Detect which cell encompasses the target text, then output its (X, Y) center coordinate. 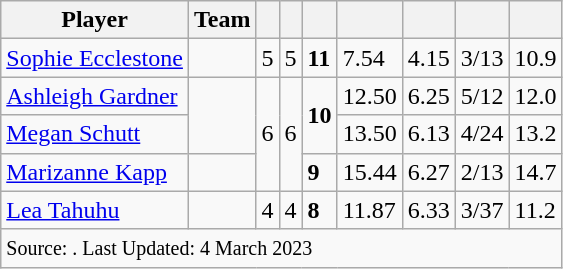
11 (320, 58)
4.15 (428, 58)
Megan Schutt (95, 134)
7.54 (370, 58)
4/24 (482, 134)
Marizanne Kapp (95, 172)
2/13 (482, 172)
3/13 (482, 58)
Team (222, 20)
3/37 (482, 210)
6.27 (428, 172)
13.50 (370, 134)
12.0 (536, 96)
6.13 (428, 134)
9 (320, 172)
11.87 (370, 210)
15.44 (370, 172)
11.2 (536, 210)
Lea Tahuhu (95, 210)
8 (320, 210)
12.50 (370, 96)
Ashleigh Gardner (95, 96)
Player (95, 20)
10 (320, 115)
14.7 (536, 172)
10.9 (536, 58)
5/12 (482, 96)
13.2 (536, 134)
Sophie Ecclestone (95, 58)
6.25 (428, 96)
6.33 (428, 210)
Source: . Last Updated: 4 March 2023 (282, 248)
